Determine the [x, y] coordinate at the center of the cell enclosing the given text.  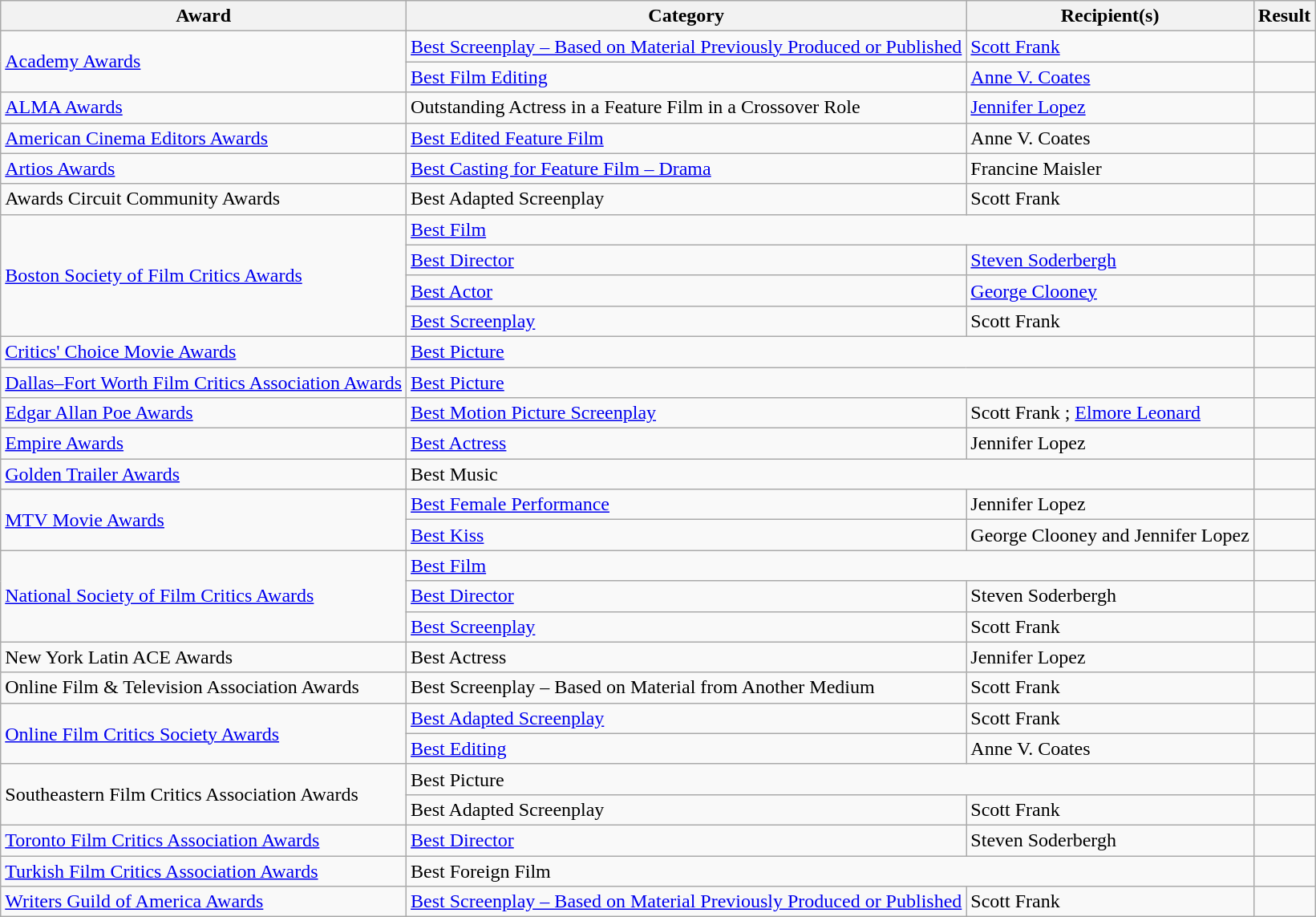
Artios Awards [204, 168]
Best Casting for Feature Film – Drama [686, 168]
Empire Awards [204, 444]
Edgar Allan Poe Awards [204, 413]
Best Foreign Film [831, 870]
Best Actor [686, 290]
Best Kiss [686, 535]
Best Screenplay – Based on Material from Another Medium [686, 688]
Result [1284, 16]
George Clooney and Jennifer Lopez [1110, 535]
Francine Maisler [1110, 168]
Best Music [831, 474]
Academy Awards [204, 62]
American Cinema Editors Awards [204, 138]
Recipient(s) [1110, 16]
Turkish Film Critics Association Awards [204, 870]
Awards Circuit Community Awards [204, 199]
Toronto Film Critics Association Awards [204, 840]
Best Film Editing [686, 77]
Online Film Critics Society Awards [204, 733]
Best Female Performance [686, 505]
National Society of Film Critics Awards [204, 596]
Scott Frank ; Elmore Leonard [1110, 413]
Golden Trailer Awards [204, 474]
George Clooney [1110, 290]
Dallas–Fort Worth Film Critics Association Awards [204, 383]
Category [686, 16]
Best Editing [686, 749]
Award [204, 16]
New York Latin ACE Awards [204, 657]
Online Film & Television Association Awards [204, 688]
Boston Society of Film Critics Awards [204, 275]
Outstanding Actress in a Feature Film in a Crossover Role [686, 108]
Critics' Choice Movie Awards [204, 351]
Best Motion Picture Screenplay [686, 413]
Best Edited Feature Film [686, 138]
Southeastern Film Critics Association Awards [204, 794]
Writers Guild of America Awards [204, 902]
MTV Movie Awards [204, 520]
ALMA Awards [204, 108]
